Return the (X, Y) coordinate for the center point of the cell that contains the specified text.  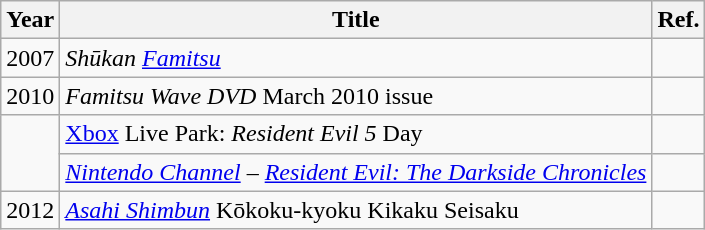
Shūkan Famitsu (356, 58)
Ref. (678, 20)
2010 (30, 96)
2012 (30, 210)
Famitsu Wave DVD March 2010 issue (356, 96)
Asahi Shimbun Kōkoku-kyoku Kikaku Seisaku (356, 210)
Nintendo Channel – Resident Evil: The Darkside Chronicles (356, 172)
2007 (30, 58)
Year (30, 20)
Xbox Live Park: Resident Evil 5 Day (356, 134)
Title (356, 20)
